Return the [X, Y] coordinate for the center point of the cell that contains the specified text.  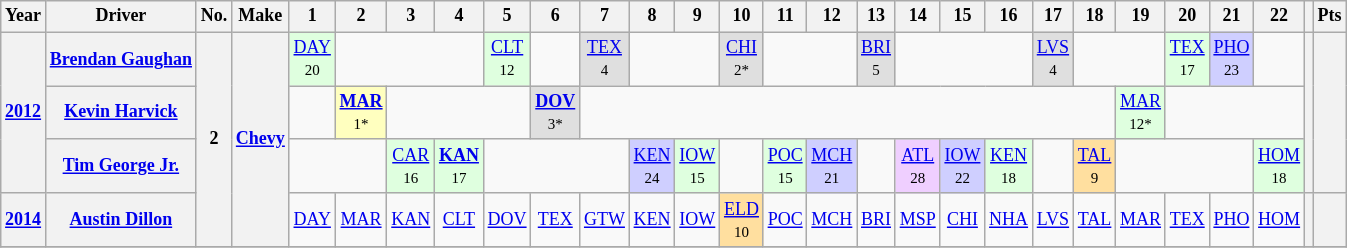
MCH [832, 220]
TAL9 [1094, 166]
Kevin Harvick [120, 113]
Make [261, 16]
Austin Dillon [120, 220]
22 [1280, 16]
CHI2* [742, 59]
2012 [24, 112]
BRI5 [876, 59]
HOM [1280, 220]
IOW15 [698, 166]
16 [1009, 16]
MSP [918, 220]
IOW22 [962, 166]
CAR16 [411, 166]
4 [460, 16]
KEN18 [1009, 166]
MAR1* [361, 113]
Tim George Jr. [120, 166]
12 [832, 16]
HOM18 [1280, 166]
Year [24, 16]
MCH21 [832, 166]
14 [918, 16]
Chevy [261, 140]
11 [785, 16]
TEX17 [1187, 59]
20 [1187, 16]
CLT12 [507, 59]
MAR12* [1141, 113]
Pts [1330, 16]
1 [312, 16]
2014 [24, 220]
17 [1052, 16]
DOV [507, 220]
IOW [698, 220]
ATL28 [918, 166]
LVS [1052, 220]
5 [507, 16]
Driver [120, 16]
KAN17 [460, 166]
TEX4 [605, 59]
No. [214, 16]
PHO23 [1232, 59]
TAL [1094, 220]
POC [785, 220]
DAY20 [312, 59]
3 [411, 16]
LVS4 [1052, 59]
8 [652, 16]
Brendan Gaughan [120, 59]
19 [1141, 16]
9 [698, 16]
NHA [1009, 220]
15 [962, 16]
DOV3* [556, 113]
KEN [652, 220]
7 [605, 16]
CLT [460, 220]
KAN [411, 220]
6 [556, 16]
POC15 [785, 166]
10 [742, 16]
21 [1232, 16]
BRI [876, 220]
13 [876, 16]
GTW [605, 220]
18 [1094, 16]
ELD10 [742, 220]
DAY [312, 220]
CHI [962, 220]
KEN24 [652, 166]
PHO [1232, 220]
